Provide the (x, y) coordinate of the cell's center where the given text is located.  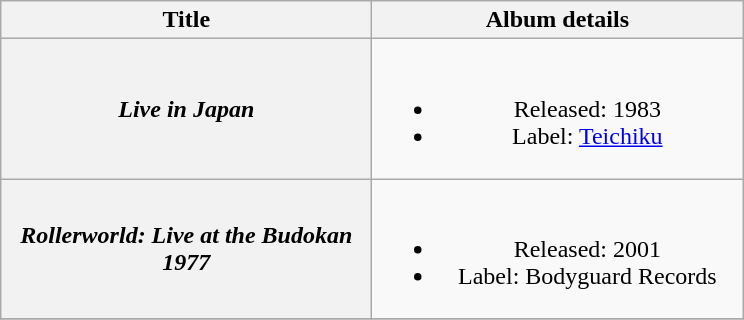
Released: 2001Label: Bodyguard Records (558, 249)
Live in Japan (186, 109)
Title (186, 20)
Rollerworld: Live at the Budokan 1977 (186, 249)
Album details (558, 20)
Released: 1983Label: Teichiku (558, 109)
